Determine the [X, Y] coordinate at the center of the cell enclosing the given text.  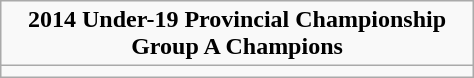
2014 Under-19 Provincial Championship Group A Champions [237, 34]
